Output the [X, Y] coordinate of the center of the cell containing the given text.  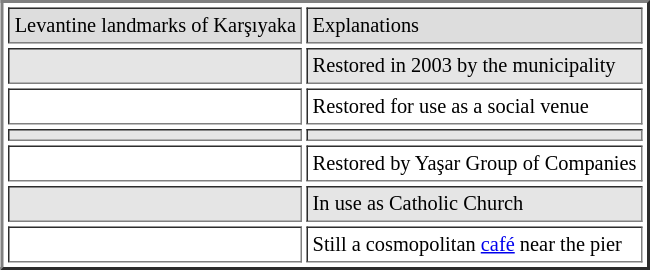
Restored by Yaşar Group of Companies [475, 164]
In use as Catholic Church [475, 204]
Explanations [475, 26]
Still a cosmopolitan café near the pier [475, 244]
Restored in 2003 by the municipality [475, 66]
Levantine landmarks of Karşıyaka [156, 26]
Restored for use as a social venue [475, 106]
